Locate the cell with the specified text and output its [X, Y] center coordinate. 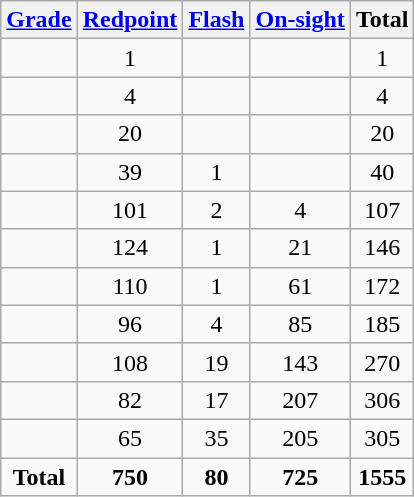
146 [382, 248]
110 [130, 286]
39 [130, 172]
107 [382, 210]
40 [382, 172]
725 [300, 477]
Grade [39, 20]
305 [382, 438]
96 [130, 324]
Redpoint [130, 20]
2 [216, 210]
143 [300, 362]
82 [130, 400]
21 [300, 248]
101 [130, 210]
172 [382, 286]
Flash [216, 20]
108 [130, 362]
205 [300, 438]
306 [382, 400]
124 [130, 248]
80 [216, 477]
207 [300, 400]
19 [216, 362]
270 [382, 362]
85 [300, 324]
185 [382, 324]
750 [130, 477]
35 [216, 438]
1555 [382, 477]
17 [216, 400]
65 [130, 438]
61 [300, 286]
On-sight [300, 20]
